Detect which cell encompasses the target text, then output its [X, Y] center coordinate. 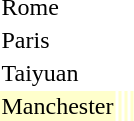
Manchester [58, 106]
Taiyuan [58, 73]
Paris [58, 40]
